From the cell containing the given text, extract its center point as (x, y) coordinate. 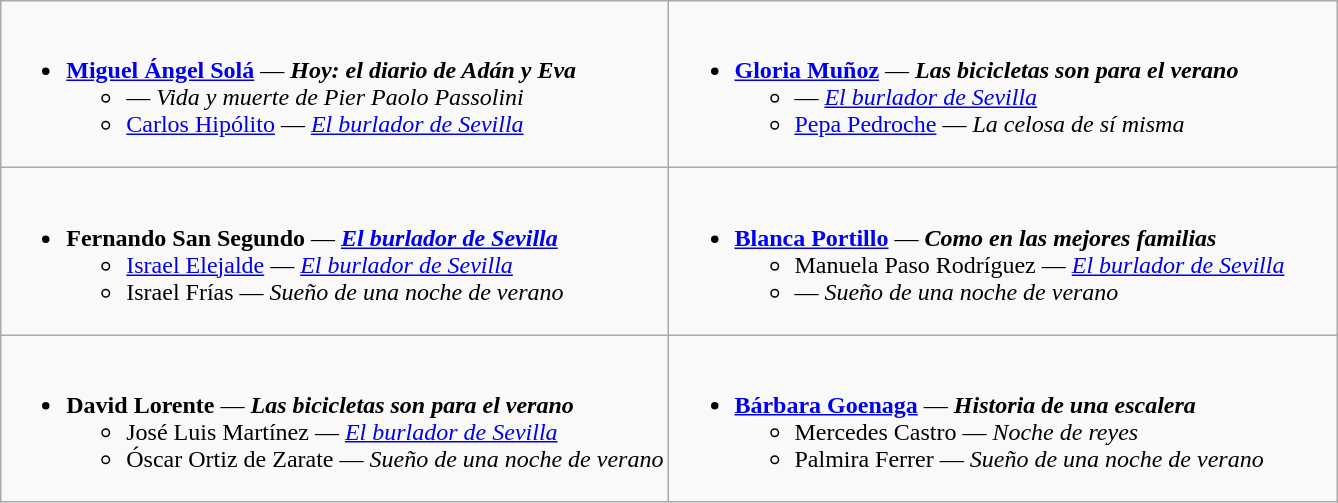
Bárbara Goenaga — Historia de una escaleraMercedes Castro — Noche de reyesPalmira Ferrer — Sueño de una noche de verano (1003, 418)
David Lorente — Las bicicletas son para el veranoJosé Luis Martínez — El burlador de SevillaÓscar Ortiz de Zarate — Sueño de una noche de verano (335, 418)
Miguel Ángel Solá — Hoy: el diario de Adán y Eva — Vida y muerte de Pier Paolo PassoliniCarlos Hipólito — El burlador de Sevilla (335, 84)
Gloria Muñoz — Las bicicletas son para el verano — El burlador de SevillaPepa Pedroche — La celosa de sí misma (1003, 84)
Fernando San Segundo — El burlador de SevillaIsrael Elejalde — El burlador de SevillaIsrael Frías — Sueño de una noche de verano (335, 252)
Blanca Portillo — Como en las mejores familiasManuela Paso Rodríguez — El burlador de Sevilla — Sueño de una noche de verano (1003, 252)
